Output the (x, y) coordinate of the center of the cell containing the given text.  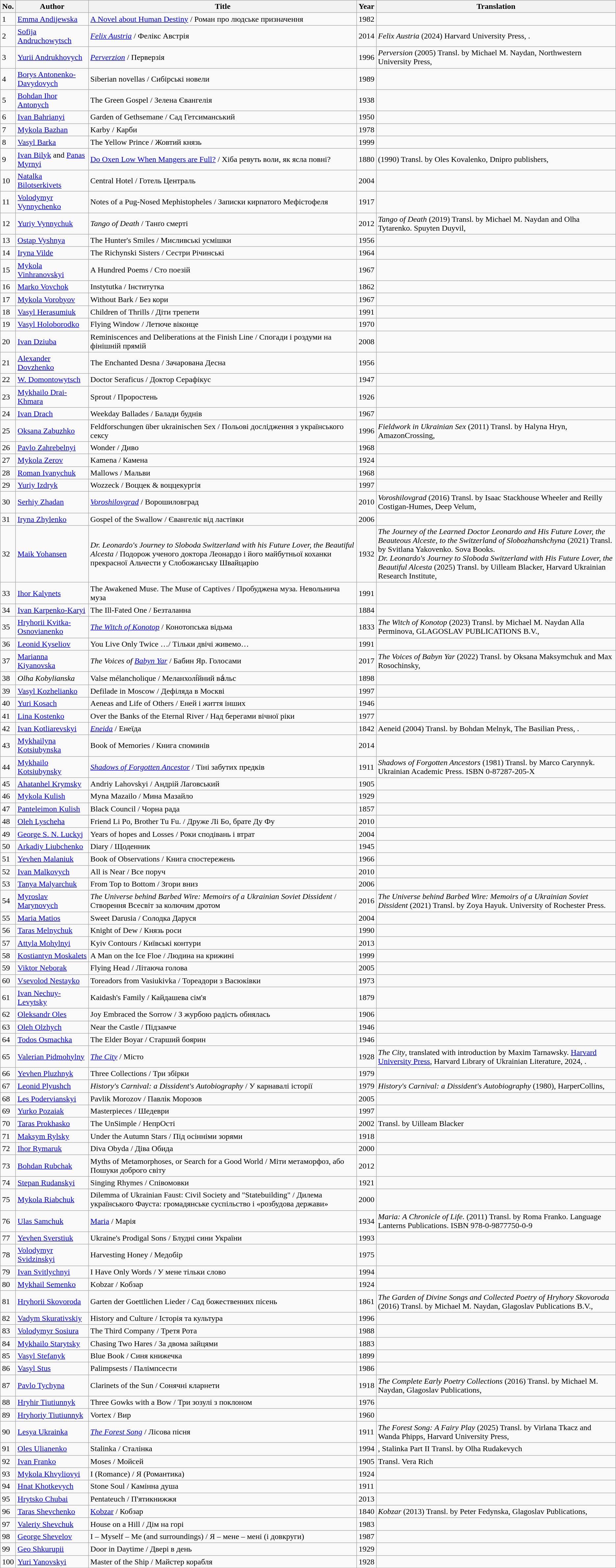
Oleh Lyscheha (52, 821)
A Novel about Human Destiny / Роман про людське призначення (222, 19)
Yuri Kosach (52, 704)
1973 (367, 981)
23 (8, 397)
Years of hopes and Losses / Роки сподівань і втрат (222, 834)
Mykhailo Kotsiubynsky (52, 767)
Yuriy Izdryk (52, 485)
Myths of Metamorphoses, or Search for a Good World / Міти метаморфоз, або Пошуки доброго світу (222, 1166)
Oleksandr Oles (52, 1015)
Feldforschungen über ukrainischen Sex / Польові дослідження з українського сексу (222, 430)
Children of Thrills / Діти трепети (222, 312)
18 (8, 312)
56 (8, 931)
Olha Kobylianska (52, 678)
A Hundred Poems / Сто поезій (222, 270)
The Forest Song: A Fairy Play (2025) Transl. by Virlana Tkacz and Wanda Phipps, Harvard University Press, (496, 1432)
Ivan Nechuy-Levytsky (52, 998)
38 (8, 678)
Blue Book / Синя книжечка (222, 1356)
39 (8, 691)
Kaidash's Family / Кайдашева сім'я (222, 998)
Maria: A Chronicle of Life. (2011) Transl. by Roma Franko. Language Lanterns Publications. ISBN 978-0-9877750-0-9 (496, 1221)
Vasyl Stus (52, 1369)
Siberian novellas / Сибірські новели (222, 79)
Ivan Karpenko-Karyi (52, 610)
54 (8, 901)
2017 (367, 661)
The Complete Early Poetry Collections (2016) Transl. by Michael M. Naydan, Glagoslav Publications, (496, 1385)
Ivan Svitlychnyi (52, 1272)
21 (8, 363)
Sweet Darusia / Солодка Даруся (222, 918)
1947 (367, 380)
Myroslav Marynovych (52, 901)
12 (8, 223)
Felix Austria / Фелікс Австрія (222, 36)
Yurko Pozaiak (52, 1111)
History's Carnival: a Dissident's Autobiography / У карнавалі історії (222, 1086)
40 (8, 704)
Andriy Lahovskyi / Андрій Лаговський (222, 784)
Yevhen Pluzhnyk (52, 1073)
92 (8, 1461)
Defilade in Moscow / Дефіляда в Москві (222, 691)
Garten der Goettlichen Lieder / Сад божественних пісень (222, 1301)
1983 (367, 1524)
The Yellow Prince / Жовтий князь (222, 142)
Door in Daytime / Двері в день (222, 1549)
House on a Hill / Дім на горі (222, 1524)
Year (367, 7)
95 (8, 1499)
Mykhailyna Kotsiubynska (52, 746)
Moses / Мойсей (222, 1461)
Iryna Zhylenko (52, 519)
75 (8, 1200)
79 (8, 1272)
1932 (367, 554)
Maria / Марія (222, 1221)
Hryhorii Skovoroda (52, 1301)
Yuriy Vynnychuk (52, 223)
Ihor Kalynets (52, 593)
Instytutka / Інститутка (222, 287)
Stone Soul / Камінна душа (222, 1486)
Pentateuch / П'ятикнижжя (222, 1499)
Under the Autumn Stars / Під осінніми зорями (222, 1136)
1 (8, 19)
1880 (367, 159)
Sprout / Проростень (222, 397)
60 (8, 981)
Garden of Gethsemane / Сад Гетсиманський (222, 117)
Flying Window / Летюче віконце (222, 324)
A Man on the Ice Floe / Людина на крижині (222, 956)
1990 (367, 931)
Kobzar (2013) Transl. by Peter Fedynska, Glagoslav Publications, (496, 1511)
The Universe behind Barbed Wire: Memoirs of a Ukrainian Soviet Dissident / Створення Всесвіт за колючим дротом (222, 901)
4 (8, 79)
1857 (367, 809)
I Have Only Words / У мене тільки слово (222, 1272)
Serhiy Zhadan (52, 502)
2008 (367, 342)
1921 (367, 1183)
Valse mélancholique / Меланхолі́йний ва́льс (222, 678)
Toreadors from Vasiukivka / Тореадори з Васюківки (222, 981)
Geo Shkurupii (52, 1549)
91 (8, 1449)
81 (8, 1301)
10 (8, 180)
7 (8, 130)
72 (8, 1149)
Ahatanhel Krymsky (52, 784)
1964 (367, 253)
Transl. Vera Rich (496, 1461)
62 (8, 1015)
Shadows of Forgotten Ancestors (1981) Transl. by Marco Carynnyk. Ukrainian Academic Press. ISBN 0-87287-205-X (496, 767)
Ivan Franko (52, 1461)
History and Culture / Історія та культура (222, 1318)
Taras Prokhasko (52, 1124)
Iryna Vilde (52, 253)
55 (8, 918)
Diary / Щоденник (222, 846)
Maik Yohansen (52, 554)
Mykola Vinhranovskyi (52, 270)
Marko Vovchok (52, 287)
Leonid Plyushch (52, 1086)
61 (8, 998)
George S. N. Luckyj (52, 834)
90 (8, 1432)
1899 (367, 1356)
59 (8, 968)
Palimpsests / Палімпсести (222, 1369)
Taras Shevchenko (52, 1511)
85 (8, 1356)
78 (8, 1255)
All is Near / Все поруч (222, 872)
Friend Li Po, Brother Tu Fu. / Друже Лі Бо, брате Ду Фу (222, 821)
Maksym Rylsky (52, 1136)
8 (8, 142)
58 (8, 956)
Hrytsko Chubai (52, 1499)
Maria Matios (52, 918)
Ivan Drach (52, 414)
70 (8, 1124)
Perversion (2005) Transl. by Michael M. Naydan, Northwestern University Press, (496, 57)
98 (8, 1536)
Over the Banks of the Eternal River / Над берегами вічної ріки (222, 716)
Ihor Rymaruk (52, 1149)
Aeneid (2004) Transl. by Bohdan Melnyk, The Basilian Press, . (496, 729)
Pavlik Morozov / Павлік Морозов (222, 1099)
94 (8, 1486)
68 (8, 1099)
Kamena / Камена (222, 460)
Do Oxen Low When Mangers are Full? / Хіба ревуть воли, як ясла повні? (222, 159)
Hryhoriy Tiutiunnyk (52, 1415)
6 (8, 117)
The Voices of Babyn Yar / Бабин Яр. Голосами (222, 661)
Three Collections / Три збірки (222, 1073)
42 (8, 729)
The Voices of Babyn Yar (2022) Transl. by Oksana Maksymchuk and Max Rosochinsky, (496, 661)
The Witch of Konotop (2023) Transl. by Michael M. Naydan Alla Perminova, GLAGOSLAV PUBLICATIONS B.V., (496, 627)
1861 (367, 1301)
The Green Gospel / Зелена Євангелія (222, 100)
Translation (496, 7)
Voroshilovgrad (2016) Transl. by Isaac Stackhouse Wheeler and Reilly Costigan-Humes, Deep Velum, (496, 502)
Hryhir Tiutiunnyk (52, 1402)
1950 (367, 117)
3 (8, 57)
32 (8, 554)
The Awakened Muse. The Muse of Captives / Пробуджена муза. Невольнича муза (222, 593)
Author (52, 7)
96 (8, 1511)
67 (8, 1086)
No. (8, 7)
Aeneas and Life of Others / Еней і життя інших (222, 704)
Mykola Riabchuk (52, 1200)
Hryhorii Kvitka-Osnovianenko (52, 627)
93 (8, 1474)
Vasyl Stefanyk (52, 1356)
Ostap Vyshnya (52, 241)
1840 (367, 1511)
1986 (367, 1369)
(1990) Transl. by Oles Kovalenko, Dnipro publishers, (496, 159)
Karby / Карби (222, 130)
Vasyl Barka (52, 142)
Borys Antonenko-Davydovych (52, 79)
Doctor Seraficus / Доктор Серафікус (222, 380)
Eneida / Енеїда (222, 729)
Oles Ulianenko (52, 1449)
1906 (367, 1015)
36 (8, 644)
84 (8, 1344)
Three Gowks with a Bow / Три зозулі з поклоном (222, 1402)
52 (8, 872)
31 (8, 519)
16 (8, 287)
Shadows of Forgotten Ancestor / Тіні забутих предків (222, 767)
Mallows / Мальви (222, 473)
Title (222, 7)
Near the Castle / Підзамче (222, 1027)
Ivan Kotliarevskyi (52, 729)
73 (8, 1166)
Tango of Death (2019) Transl. by Michael M. Naydan and Olha Tytarenko. Spuyten Duyvil, (496, 223)
Tango of Death / Танґо смерті (222, 223)
45 (8, 784)
Panteleimon Kulish (52, 809)
5 (8, 100)
1970 (367, 324)
Notes of a Pug-Nosed Mephistopheles / Записки кирпатого Мефістофеля (222, 202)
Reminiscences and Deliberations at the Finish Line / Спогади і роздуми на фінішній прямій (222, 342)
88 (8, 1402)
From Top to Bottom / Згори вниз (222, 884)
Bohdan Ihor Antonych (52, 100)
29 (8, 485)
Book of Observations / Книга спостережень (222, 859)
Chasing Two Hares / За двома зайцями (222, 1344)
66 (8, 1073)
9 (8, 159)
24 (8, 414)
Weekday Ballades / Балади буднів (222, 414)
1960 (367, 1415)
Natalka Bilotserkivets (52, 180)
Yevhen Sverstiuk (52, 1238)
Valeriy Shevchuk (52, 1524)
Without Bark / Без кори (222, 299)
26 (8, 448)
1862 (367, 287)
Stalinka / Сталінка (222, 1449)
13 (8, 241)
Mykhail Semenko (52, 1284)
Volodymyr Sosiura (52, 1331)
27 (8, 460)
Viktor Neborak (52, 968)
97 (8, 1524)
Lesya Ukrainka (52, 1432)
1917 (367, 202)
You Live Only Twice …/ Тільки двічі живемо… (222, 644)
Mykola Khvyliovyi (52, 1474)
Yurii Andrukhovych (52, 57)
The Elder Boyar / Старший боярин (222, 1040)
Ivan Bahrianyi (52, 117)
2016 (367, 901)
Todos Osmachka (52, 1040)
Ukraine's Prodigal Sons / Блудні сини України (222, 1238)
99 (8, 1549)
The City, translated with introduction by Maxim Tarnawsky. Harvard University Press, Harvard Library of Ukrainian Literature, 2024, . (496, 1056)
The Universe behind Barbed Wire: Memoirs of a Ukrainian Soviet Dissident (2021) Transl. by Zoya Hayuk. University of Rochester Press. (496, 901)
Mykhailo Starytsky (52, 1344)
Harvesting Honey / Медобір (222, 1255)
Taras Melnychuk (52, 931)
Arkadiy Liubchenko (52, 846)
Emma Andijewska (52, 19)
Bohdan Rubchak (52, 1166)
The Ill-Fated One / Безталанна (222, 610)
Volodymyr Vynnychenko (52, 202)
1977 (367, 716)
Hnat Khotkevych (52, 1486)
1988 (367, 1331)
49 (8, 834)
Vasyl Kozhelianko (52, 691)
63 (8, 1027)
Book of Memories / Книга споминів (222, 746)
Black Council / Чорна рада (222, 809)
Oksana Zabuzhko (52, 430)
Kyiv Contours / Київські контури (222, 943)
Yevhen Malaniuk (52, 859)
2002 (367, 1124)
The Richynski Sisters / Сестри Річинські (222, 253)
History's Carnival: a Dissident's Autobiography (1980), HarperCollins, (496, 1086)
1926 (367, 397)
Flying Head / Літаюча голова (222, 968)
47 (8, 809)
Valerian Pidmohylny (52, 1056)
33 (8, 593)
Vsevolod Nestayko (52, 981)
1987 (367, 1536)
37 (8, 661)
35 (8, 627)
77 (8, 1238)
Marianna Kiyanovska (52, 661)
43 (8, 746)
Fieldwork in Ukrainian Sex (2011) Transl. by Halyna Hryn, AmazonCrossing, (496, 430)
Felix Austria (2024) Harvard University Press, . (496, 36)
I (Romance) / Я (Романтика) (222, 1474)
Les Podervianskyi (52, 1099)
1938 (367, 100)
17 (8, 299)
41 (8, 716)
20 (8, 342)
The Garden of Divine Songs and Collected Poetry of Hryhory Skovoroda (2016) Transl. by Michael M. Naydan, Glagoslav Publications B.V., (496, 1301)
86 (8, 1369)
89 (8, 1415)
Oleh Olzhych (52, 1027)
50 (8, 846)
57 (8, 943)
1883 (367, 1344)
Stepan Rudanskyi (52, 1183)
1966 (367, 859)
The City / Місто (222, 1056)
The Enchanted Desna / Зачарована Десна (222, 363)
53 (8, 884)
Joy Embraced the Sorrow / З журбою радість обнялась (222, 1015)
82 (8, 1318)
The Third Company / Третя Рота (222, 1331)
Vortex / Вир (222, 1415)
Ulas Samchuk (52, 1221)
Leonid Kyseliov (52, 644)
Knight of Dew / Князь роси (222, 931)
1945 (367, 846)
46 (8, 796)
The Forest Song / Лісова пісня (222, 1432)
48 (8, 821)
Gospel of the Swallow / Євангеліє від ластівки (222, 519)
1879 (367, 998)
George Shevelov (52, 1536)
1976 (367, 1402)
1934 (367, 1221)
Mykola Zerov (52, 460)
Mykhailo Drai-Khmara (52, 397)
1989 (367, 79)
Volodymyr Svidzinskyi (52, 1255)
Alexander Dovzhenko (52, 363)
19 (8, 324)
65 (8, 1056)
I – Myself – Me (and surroundings) / Я – менe – мені (і довкруги) (222, 1536)
15 (8, 270)
Tanya Malyarchuk (52, 884)
Pavlo Tychyna (52, 1385)
76 (8, 1221)
34 (8, 610)
1884 (367, 610)
11 (8, 202)
80 (8, 1284)
1993 (367, 1238)
Roman Ivanychuk (52, 473)
22 (8, 380)
Transl. by Uilleam Blacker (496, 1124)
Central Hotel / Готель Централь (222, 180)
Wonder / Дивo (222, 448)
Ivan Bilyk and Panas Myrnyi (52, 159)
Singing Rhymes / Співомовки (222, 1183)
83 (8, 1331)
Myna Mazailo / Мина Мазайло (222, 796)
Vadym Skurativskiy (52, 1318)
1833 (367, 627)
Attyla Mohylnyi (52, 943)
W. Domontowytsch (52, 380)
Mykola Kulish (52, 796)
51 (8, 859)
Master of the Ship / Майстер корабля (222, 1561)
64 (8, 1040)
The UnSimple / НепрОсті (222, 1124)
Voroshilovgrad / Ворошиловград (222, 502)
30 (8, 502)
Vasyl Herasumiuk (52, 312)
1982 (367, 19)
Masterpieces / Шедеври (222, 1111)
Ivan Dziuba (52, 342)
87 (8, 1385)
Ivan Malkovych (52, 872)
1898 (367, 678)
The Hunter's Smiles / Мисливські усмішки (222, 241)
Mykola Vorobyov (52, 299)
Sofija Andruchowytsch (52, 36)
100 (8, 1561)
, Stalinka Part II Transl. by Olha Rudakevych (496, 1449)
Diva Obyda / Діва Обида (222, 1149)
14 (8, 253)
71 (8, 1136)
1978 (367, 130)
Clarinets of the Sun / Сонячні кларнети (222, 1385)
Vasyl Holoborodko (52, 324)
25 (8, 430)
Lina Kostenko (52, 716)
Dilemma of Ukrainian Faust: Civil Society and "Statebuilding" / Дилема українського Фауста: громадянське суспільство і «розбудова держави» (222, 1200)
1842 (367, 729)
Perverzion / Перверзія (222, 57)
Wozzeck / Воццек & воццекургія (222, 485)
Pavlo Zahrebelnyi (52, 448)
Kostiantyn Moskalets (52, 956)
1975 (367, 1255)
Mykola Bazhan (52, 130)
28 (8, 473)
Yuri Yanovskyi (52, 1561)
69 (8, 1111)
The Witch of Konotop / Конотопська відьма (222, 627)
74 (8, 1183)
44 (8, 767)
2 (8, 36)
